Return the (x, y) coordinate for the center point of the cell that contains the specified text.  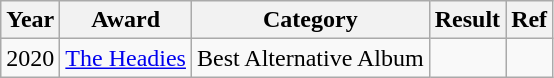
Award (126, 20)
Best Alternative Album (310, 58)
Category (310, 20)
Year (30, 20)
Result (467, 20)
2020 (30, 58)
Ref (530, 20)
The Headies (126, 58)
